For the text-containing cell, return its midpoint in (X, Y) coordinate format. 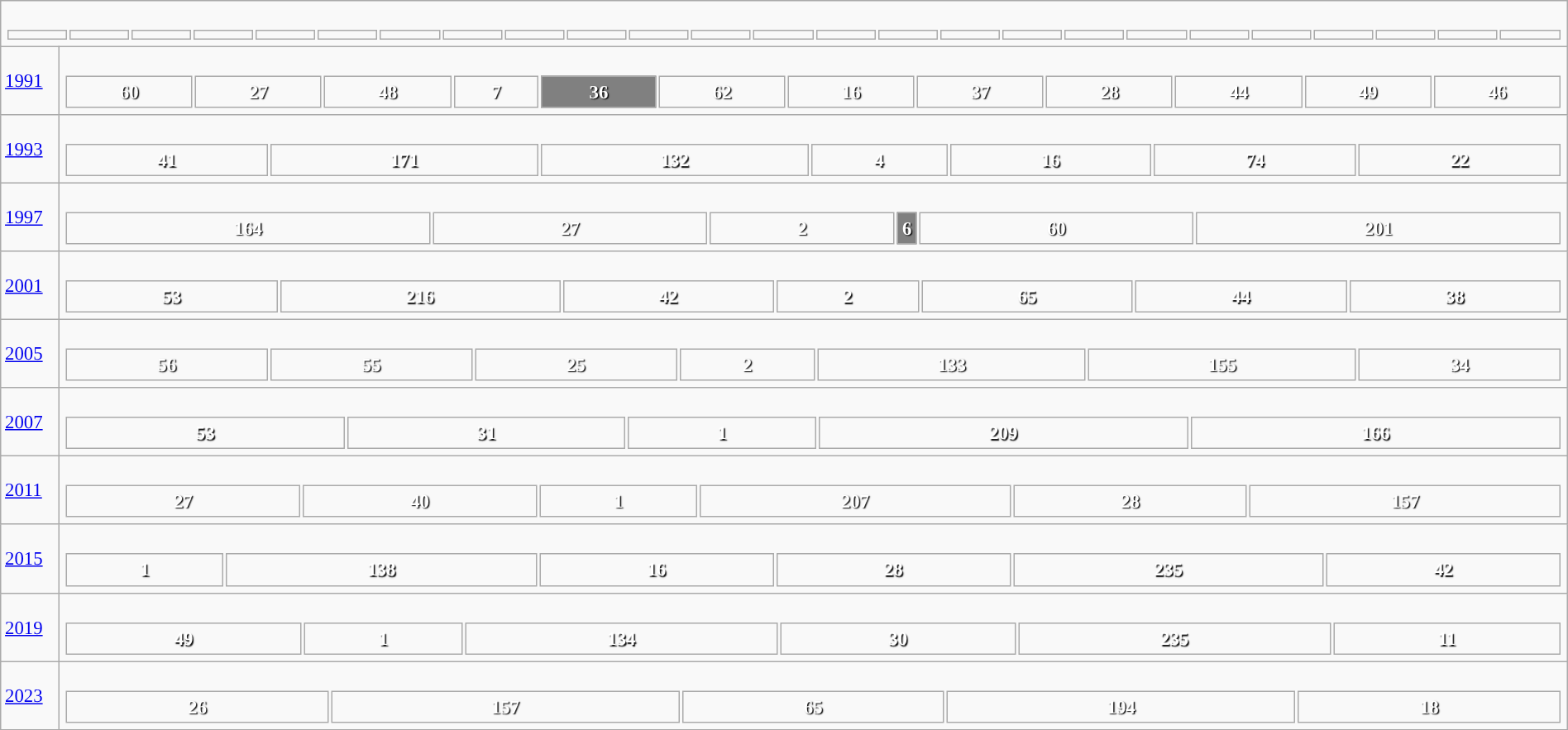
194 (1121, 706)
201 (1378, 228)
207 (855, 501)
41 (167, 160)
30 (898, 638)
26 157 65 194 18 (813, 696)
155 (1222, 365)
37 (981, 91)
40 (420, 501)
48 (387, 91)
53 31 1 209 166 (813, 422)
216 (420, 296)
1 138 16 28 235 42 (813, 559)
6 (906, 228)
25 (576, 365)
1993 (30, 149)
27 40 1 207 28 157 (813, 491)
11 (1447, 638)
41 171 132 4 16 74 22 (813, 149)
171 (404, 160)
164 27 2 6 60 201 (813, 217)
2011 (30, 491)
133 (952, 365)
56 55 25 2 133 155 34 (813, 354)
7 (496, 91)
138 (381, 570)
26 (198, 706)
62 (721, 91)
132 (675, 160)
38 (1455, 296)
74 (1255, 160)
36 (599, 91)
22 (1460, 160)
2005 (30, 354)
1997 (30, 217)
34 (1460, 365)
2001 (30, 286)
4 (879, 160)
60 27 48 7 36 62 16 37 28 44 49 46 (813, 81)
166 (1376, 433)
18 (1429, 706)
2015 (30, 559)
2023 (30, 696)
46 (1497, 91)
209 (1004, 433)
55 (371, 365)
2007 (30, 422)
134 (621, 638)
53 216 42 2 65 44 38 (813, 286)
49 1 134 30 235 11 (813, 627)
56 (167, 365)
31 (486, 433)
2019 (30, 627)
164 (248, 228)
1991 (30, 81)
